Identify which cell holds the provided text, then report its (x, y) central coordinate. 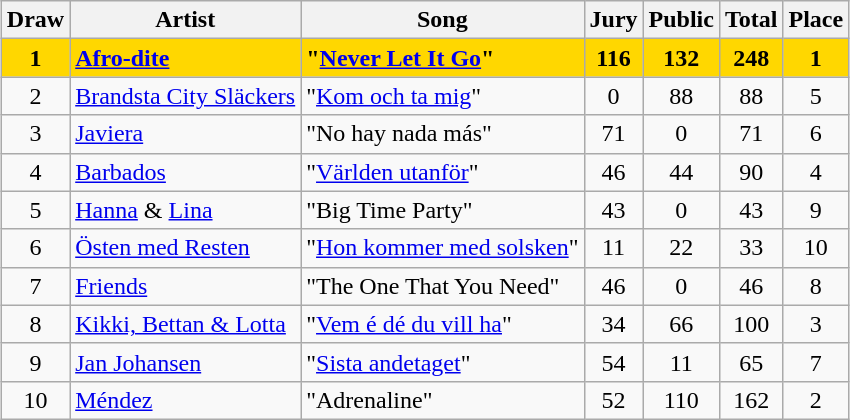
"Hon kommer med solsken" (442, 248)
52 (614, 400)
Barbados (186, 172)
"No hay nada más" (442, 134)
"Kom och ta mig" (442, 96)
65 (751, 362)
44 (681, 172)
Javiera (186, 134)
Afro-dite (186, 58)
66 (681, 324)
100 (751, 324)
90 (751, 172)
132 (681, 58)
Artist (186, 20)
162 (751, 400)
116 (614, 58)
Draw (35, 20)
Place (816, 20)
"Världen utanför" (442, 172)
110 (681, 400)
54 (614, 362)
"Vem é dé du vill ha" (442, 324)
34 (614, 324)
22 (681, 248)
Jury (614, 20)
"Adrenaline" (442, 400)
"Never Let It Go" (442, 58)
"The One That You Need" (442, 286)
"Sista andetaget" (442, 362)
Song (442, 20)
Östen med Resten (186, 248)
248 (751, 58)
Total (751, 20)
Méndez (186, 400)
Public (681, 20)
Hanna & Lina (186, 210)
33 (751, 248)
"Big Time Party" (442, 210)
Brandsta City Släckers (186, 96)
Friends (186, 286)
Jan Johansen (186, 362)
Kikki, Bettan & Lotta (186, 324)
